From the cell containing the given text, extract its center point as (X, Y) coordinate. 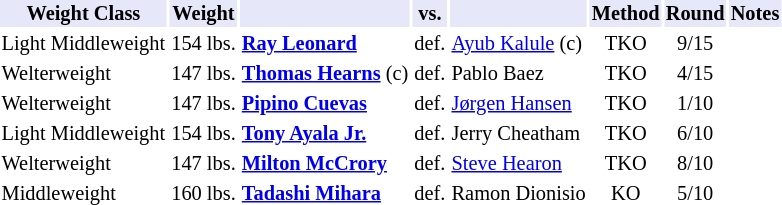
Weight Class (84, 14)
6/10 (695, 134)
4/15 (695, 74)
Ray Leonard (325, 44)
Weight (204, 14)
Ayub Kalule (c) (518, 44)
vs. (430, 14)
Pablo Baez (518, 74)
Thomas Hearns (c) (325, 74)
Milton McCrory (325, 164)
9/15 (695, 44)
Method (626, 14)
Steve Hearon (518, 164)
1/10 (695, 104)
Jørgen Hansen (518, 104)
Round (695, 14)
8/10 (695, 164)
Tony Ayala Jr. (325, 134)
Notes (755, 14)
Jerry Cheatham (518, 134)
Pipino Cuevas (325, 104)
